Return the [x, y] coordinate for the center point of the cell that contains the specified text.  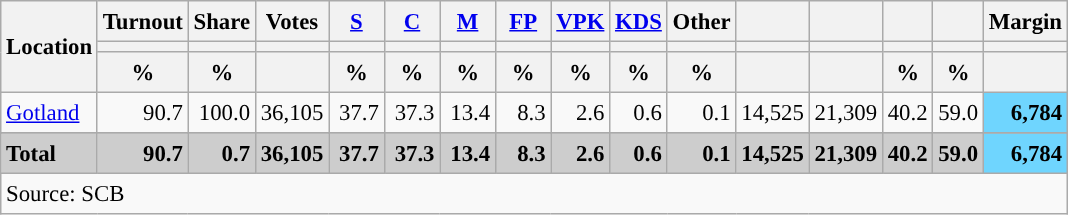
0.7 [222, 154]
Source: SCB [534, 194]
VPK [580, 22]
KDS [638, 22]
Turnout [142, 22]
Share [222, 22]
M [468, 22]
FP [523, 22]
S [357, 22]
Other [702, 22]
Location [50, 47]
Total [50, 154]
Votes [292, 22]
100.0 [222, 114]
Margin [1025, 22]
Gotland [50, 114]
C [412, 22]
